Capture the cell that displays the provided text and extract its (x, y) central coordinate. 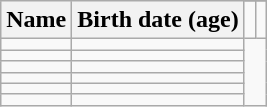
Name (36, 20)
Birth date (age) (158, 20)
